Scan for the cell matching the given text and deliver its (x, y) coordinate at center. 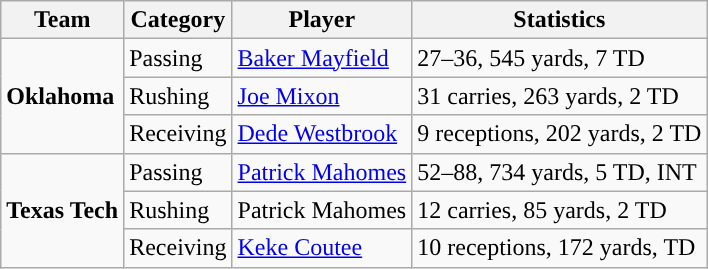
Team (62, 20)
Texas Tech (62, 210)
31 carries, 263 yards, 2 TD (560, 96)
10 receptions, 172 yards, TD (560, 248)
Joe Mixon (322, 96)
52–88, 734 yards, 5 TD, INT (560, 172)
Statistics (560, 20)
12 carries, 85 yards, 2 TD (560, 210)
Oklahoma (62, 96)
Dede Westbrook (322, 134)
Category (178, 20)
9 receptions, 202 yards, 2 TD (560, 134)
Baker Mayfield (322, 58)
27–36, 545 yards, 7 TD (560, 58)
Keke Coutee (322, 248)
Player (322, 20)
